Determine the (x, y) coordinate at the center of the cell enclosing the given text.  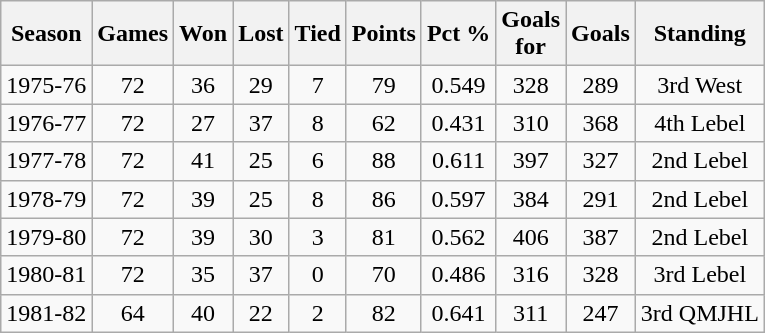
Standing (700, 34)
30 (261, 237)
88 (384, 161)
79 (384, 85)
Lost (261, 34)
Goalsfor (531, 34)
0.597 (458, 199)
1981-82 (46, 313)
81 (384, 237)
247 (601, 313)
4th Lebel (700, 123)
29 (261, 85)
3rd Lebel (700, 275)
22 (261, 313)
397 (531, 161)
Goals (601, 34)
384 (531, 199)
3rd QMJHL (700, 313)
86 (384, 199)
0.486 (458, 275)
1975-76 (46, 85)
0.611 (458, 161)
64 (133, 313)
291 (601, 199)
311 (531, 313)
1980-81 (46, 275)
0.641 (458, 313)
7 (318, 85)
6 (318, 161)
3rd West (700, 85)
Points (384, 34)
82 (384, 313)
0.549 (458, 85)
406 (531, 237)
2 (318, 313)
1977-78 (46, 161)
41 (204, 161)
368 (601, 123)
70 (384, 275)
1978-79 (46, 199)
40 (204, 313)
Tied (318, 34)
Season (46, 34)
1979-80 (46, 237)
0.562 (458, 237)
310 (531, 123)
35 (204, 275)
1976-77 (46, 123)
387 (601, 237)
Games (133, 34)
Pct % (458, 34)
62 (384, 123)
0 (318, 275)
289 (601, 85)
Won (204, 34)
327 (601, 161)
3 (318, 237)
36 (204, 85)
27 (204, 123)
0.431 (458, 123)
316 (531, 275)
